Output the [X, Y] coordinate of the center of the cell containing the given text.  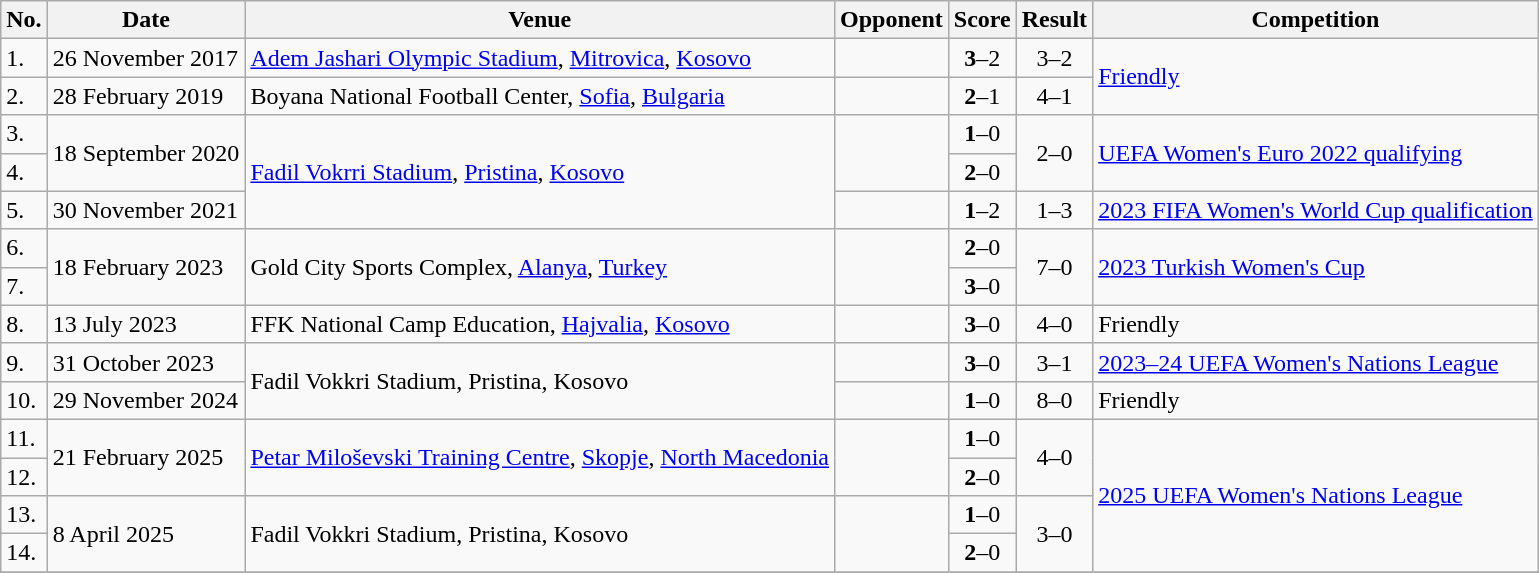
4–1 [1054, 96]
Gold City Sports Complex, Alanya, Turkey [540, 267]
8 April 2025 [146, 534]
Result [1054, 20]
29 November 2024 [146, 400]
28 February 2019 [146, 96]
12. [24, 477]
14. [24, 553]
1. [24, 58]
8–0 [1054, 400]
Venue [540, 20]
2. [24, 96]
11. [24, 438]
4. [24, 172]
8. [24, 324]
2025 UEFA Women's Nations League [1316, 495]
1–3 [1054, 210]
9. [24, 362]
FFK National Camp Education, Hajvalia, Kosovo [540, 324]
No. [24, 20]
21 February 2025 [146, 457]
30 November 2021 [146, 210]
Boyana National Football Center, Sofia, Bulgaria [540, 96]
Adem Jashari Olympic Stadium, Mitrovica, Kosovo [540, 58]
7–0 [1054, 267]
3. [24, 134]
6. [24, 248]
Date [146, 20]
13. [24, 515]
2–1 [982, 96]
13 July 2023 [146, 324]
2023 FIFA Women's World Cup qualification [1316, 210]
Opponent [892, 20]
2023–24 UEFA Women's Nations League [1316, 362]
18 September 2020 [146, 153]
1–2 [982, 210]
Competition [1316, 20]
31 October 2023 [146, 362]
10. [24, 400]
18 February 2023 [146, 267]
UEFA Women's Euro 2022 qualifying [1316, 153]
Fadil Vokrri Stadium, Pristina, Kosovo [540, 172]
26 November 2017 [146, 58]
2023 Turkish Women's Cup [1316, 267]
7. [24, 286]
5. [24, 210]
Score [982, 20]
Petar Miloševski Training Centre, Skopje, North Macedonia [540, 457]
3–1 [1054, 362]
